From the cell containing the given text, extract its center point as (X, Y) coordinate. 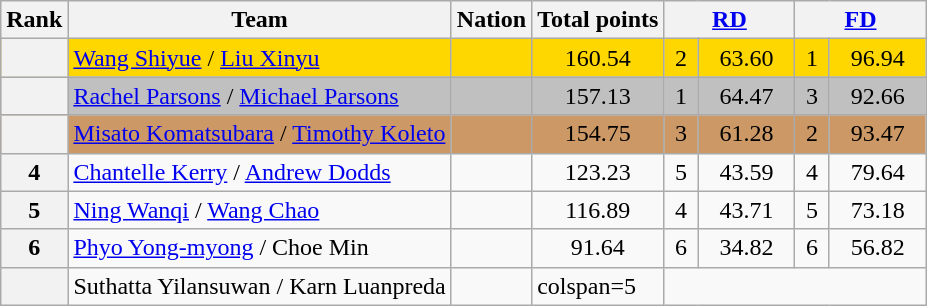
64.47 (746, 96)
73.18 (878, 210)
FD (860, 20)
Ning Wanqi / Wang Chao (260, 210)
Team (260, 20)
63.60 (746, 58)
34.82 (746, 248)
Misato Komatsubara / Timothy Koleto (260, 134)
123.23 (598, 172)
116.89 (598, 210)
Total points (598, 20)
Rachel Parsons / Michael Parsons (260, 96)
RD (730, 20)
91.64 (598, 248)
Rank (34, 20)
93.47 (878, 134)
Wang Shiyue / Liu Xinyu (260, 58)
colspan=5 (598, 286)
61.28 (746, 134)
Phyo Yong-myong / Choe Min (260, 248)
Nation (491, 20)
43.71 (746, 210)
56.82 (878, 248)
157.13 (598, 96)
96.94 (878, 58)
Chantelle Kerry / Andrew Dodds (260, 172)
92.66 (878, 96)
154.75 (598, 134)
43.59 (746, 172)
Suthatta Yilansuwan / Karn Luanpreda (260, 286)
160.54 (598, 58)
79.64 (878, 172)
